For the text-containing cell, return its midpoint in [X, Y] coordinate format. 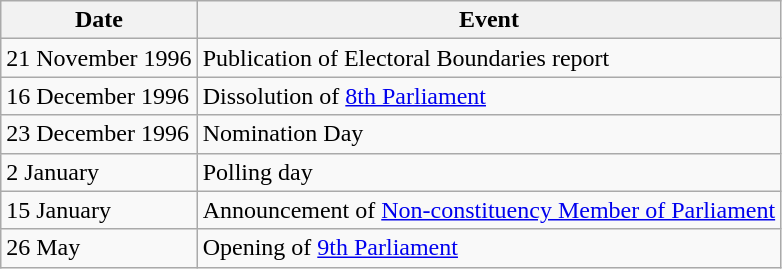
15 January [99, 210]
2 January [99, 172]
Publication of Electoral Boundaries report [489, 58]
21 November 1996 [99, 58]
Date [99, 20]
26 May [99, 248]
Opening of 9th Parliament [489, 248]
Announcement of Non-constituency Member of Parliament [489, 210]
Dissolution of 8th Parliament [489, 96]
23 December 1996 [99, 134]
Nomination Day [489, 134]
Polling day [489, 172]
Event [489, 20]
16 December 1996 [99, 96]
